Extract the (x, y) coordinate from the center of the cell holding the provided text.  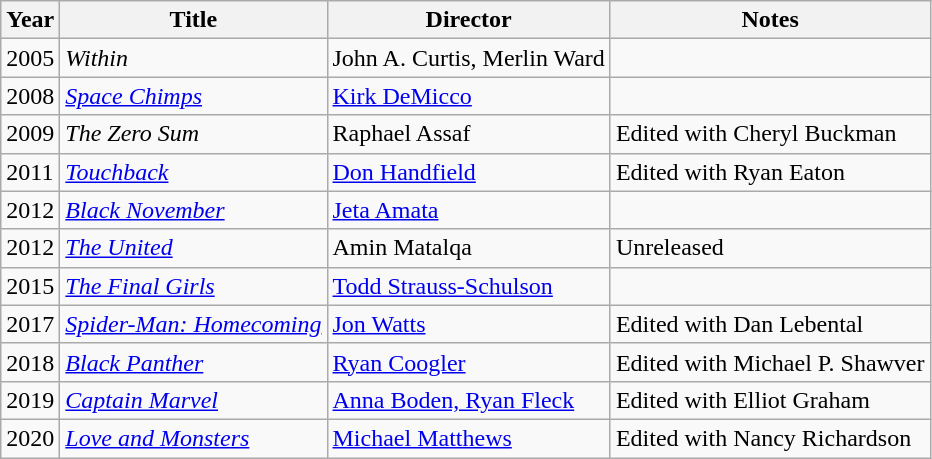
John A. Curtis, Merlin Ward (468, 58)
Kirk DeMicco (468, 96)
Touchback (194, 172)
2005 (30, 58)
Title (194, 20)
Ryan Coogler (468, 362)
Black Panther (194, 362)
Unreleased (770, 248)
Raphael Assaf (468, 134)
Todd Strauss-Schulson (468, 286)
Michael Matthews (468, 438)
2009 (30, 134)
Don Handfield (468, 172)
2017 (30, 324)
Within (194, 58)
2011 (30, 172)
Edited with Nancy Richardson (770, 438)
2019 (30, 400)
The United (194, 248)
Notes (770, 20)
Edited with Dan Lebental (770, 324)
Edited with Michael P. Shawver (770, 362)
Black November (194, 210)
Amin Matalqa (468, 248)
2020 (30, 438)
Anna Boden, Ryan Fleck (468, 400)
Captain Marvel (194, 400)
The Zero Sum (194, 134)
2018 (30, 362)
2008 (30, 96)
Jon Watts (468, 324)
Love and Monsters (194, 438)
Edited with Elliot Graham (770, 400)
Director (468, 20)
Edited with Ryan Eaton (770, 172)
Year (30, 20)
The Final Girls (194, 286)
Edited with Cheryl Buckman (770, 134)
Jeta Amata (468, 210)
Spider-Man: Homecoming (194, 324)
Space Chimps (194, 96)
2015 (30, 286)
